Determine the [X, Y] coordinate at the center of the cell enclosing the given text.  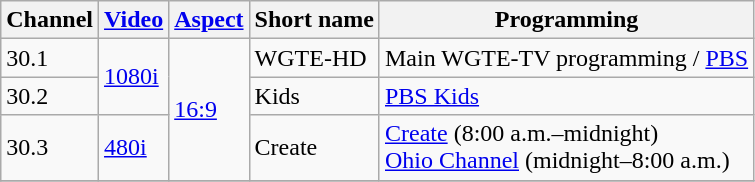
Main WGTE-TV programming / PBS [566, 58]
Create [314, 148]
480i [134, 148]
Kids [314, 96]
Programming [566, 20]
Create (8:00 a.m.–midnight)Ohio Channel (midnight–8:00 a.m.) [566, 148]
Short name [314, 20]
PBS Kids [566, 96]
30.3 [50, 148]
1080i [134, 77]
WGTE-HD [314, 58]
30.1 [50, 58]
30.2 [50, 96]
16:9 [209, 110]
Video [134, 20]
Aspect [209, 20]
Channel [50, 20]
